Search for the cell housing the specified text and yield its (x, y) center coordinate. 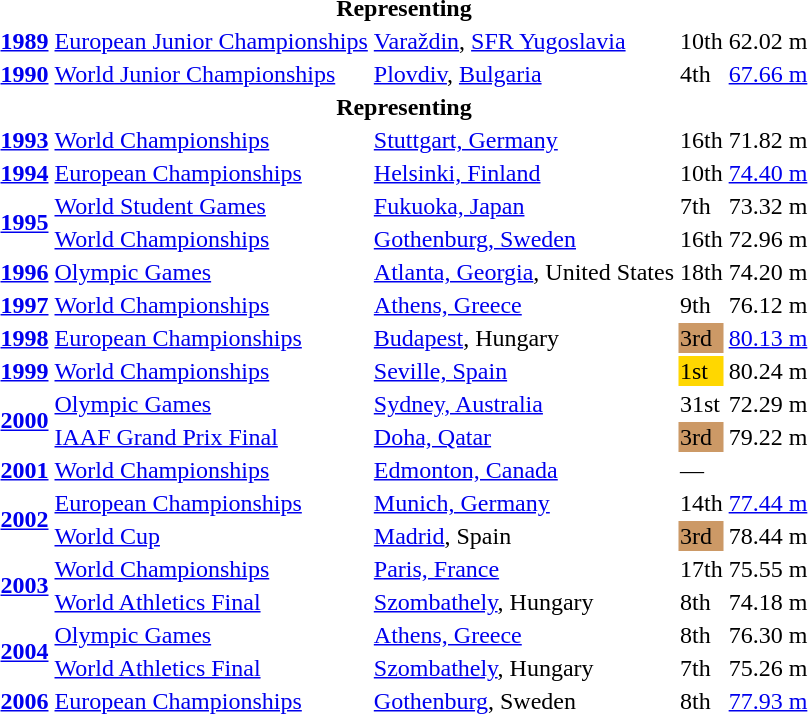
European Junior Championships (211, 41)
Gothenburg, Sweden (524, 239)
17th (701, 569)
IAAF Grand Prix Final (211, 437)
31st (701, 404)
Helsinki, Finland (524, 173)
Seville, Spain (524, 371)
Doha, Qatar (524, 437)
Atlanta, Georgia, United States (524, 272)
18th (701, 272)
4th (701, 74)
Stuttgart, Germany (524, 140)
1st (701, 371)
World Student Games (211, 206)
Paris, France (524, 569)
Varaždin, SFR Yugoslavia (524, 41)
9th (701, 305)
World Junior Championships (211, 74)
World Cup (211, 536)
Munich, Germany (524, 503)
Plovdiv, Bulgaria (524, 74)
Budapest, Hungary (524, 338)
Madrid, Spain (524, 536)
Fukuoka, Japan (524, 206)
14th (701, 503)
— (701, 470)
Edmonton, Canada (524, 470)
Sydney, Australia (524, 404)
